Detect which cell encompasses the target text, then output its [x, y] center coordinate. 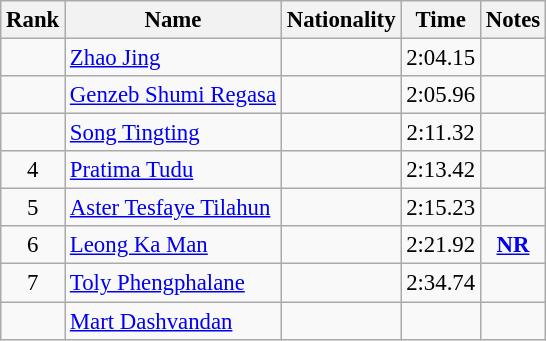
2:21.92 [441, 245]
Rank [33, 20]
5 [33, 208]
Toly Phengphalane [174, 283]
2:05.96 [441, 95]
NR [512, 245]
Name [174, 20]
2:13.42 [441, 170]
Pratima Tudu [174, 170]
Zhao Jing [174, 58]
2:34.74 [441, 283]
Notes [512, 20]
7 [33, 283]
Nationality [340, 20]
2:11.32 [441, 133]
Aster Tesfaye Tilahun [174, 208]
Time [441, 20]
2:15.23 [441, 208]
Mart Dashvandan [174, 321]
2:04.15 [441, 58]
6 [33, 245]
Genzeb Shumi Regasa [174, 95]
Leong Ka Man [174, 245]
Song Tingting [174, 133]
4 [33, 170]
